Search for the cell housing the specified text and yield its [x, y] center coordinate. 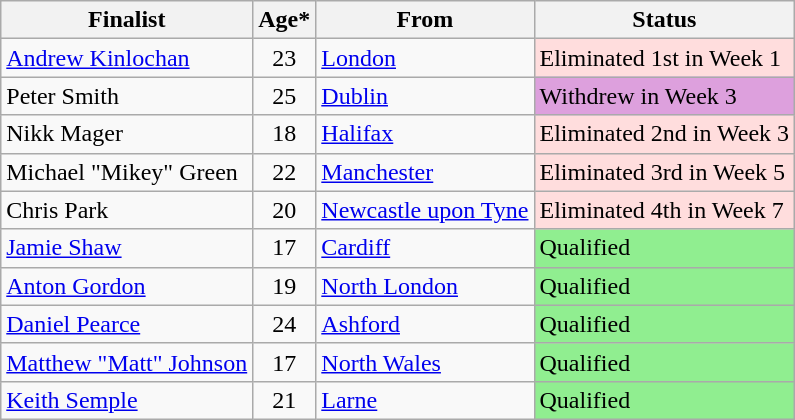
Daniel Pearce [127, 324]
North Wales [425, 362]
Manchester [425, 172]
21 [284, 400]
Newcastle upon Tyne [425, 210]
Andrew Kinlochan [127, 58]
19 [284, 286]
18 [284, 134]
25 [284, 96]
Cardiff [425, 248]
London [425, 58]
Finalist [127, 20]
Anton Gordon [127, 286]
22 [284, 172]
Halifax [425, 134]
Eliminated 3rd in Week 5 [664, 172]
23 [284, 58]
Age* [284, 20]
Chris Park [127, 210]
Eliminated 1st in Week 1 [664, 58]
Peter Smith [127, 96]
Ashford [425, 324]
North London [425, 286]
Eliminated 2nd in Week 3 [664, 134]
20 [284, 210]
Larne [425, 400]
Status [664, 20]
Nikk Mager [127, 134]
Dublin [425, 96]
Michael "Mikey" Green [127, 172]
Matthew "Matt" Johnson [127, 362]
Keith Semple [127, 400]
Eliminated 4th in Week 7 [664, 210]
Jamie Shaw [127, 248]
From [425, 20]
24 [284, 324]
Withdrew in Week 3 [664, 96]
